Identify which cell holds the provided text, then report its (X, Y) central coordinate. 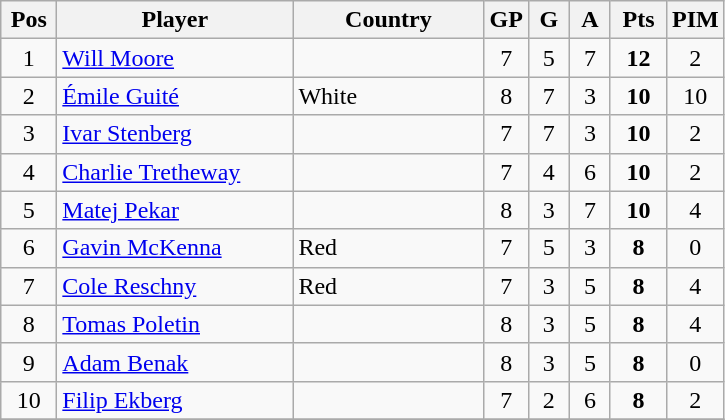
Émile Guité (175, 96)
9 (29, 362)
Gavin McKenna (175, 248)
Pts (638, 20)
1 (29, 58)
Cole Reschny (175, 286)
G (548, 20)
Pos (29, 20)
12 (638, 58)
Tomas Poletin (175, 324)
Country (388, 20)
Matej Pekar (175, 210)
Will Moore (175, 58)
Charlie Tretheway (175, 172)
Filip Ekberg (175, 400)
PIM (696, 20)
A (590, 20)
Adam Benak (175, 362)
Player (175, 20)
Ivar Stenberg (175, 134)
GP (506, 20)
White (388, 96)
